Return the (X, Y) coordinate for the center point of the cell that contains the specified text.  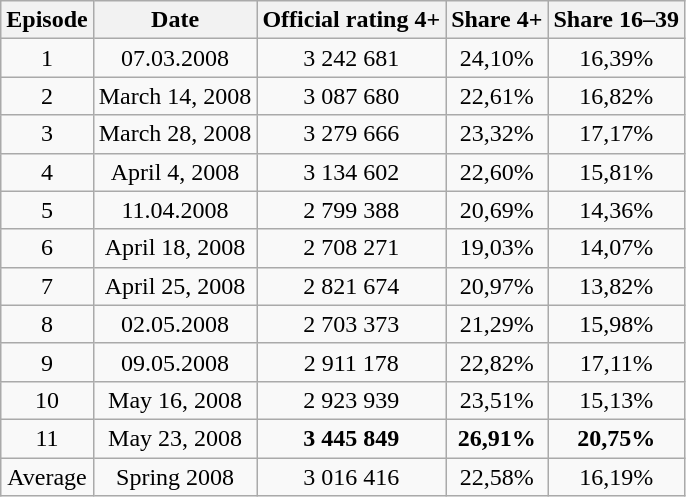
April 18, 2008 (175, 248)
21,29% (497, 324)
2 821 674 (352, 286)
20,97% (497, 286)
22,58% (497, 477)
Share 16–39 (616, 20)
15,81% (616, 172)
2 923 939 (352, 400)
22,61% (497, 96)
May 23, 2008 (175, 438)
22,82% (497, 362)
1 (47, 58)
11 (47, 438)
11.04.2008 (175, 210)
3 445 849 (352, 438)
May 16, 2008 (175, 400)
17,17% (616, 134)
Share 4+ (497, 20)
09.05.2008 (175, 362)
17,11% (616, 362)
15,13% (616, 400)
14,36% (616, 210)
3 279 666 (352, 134)
14,07% (616, 248)
24,10% (497, 58)
6 (47, 248)
5 (47, 210)
07.03.2008 (175, 58)
26,91% (497, 438)
16,82% (616, 96)
22,60% (497, 172)
Spring 2008 (175, 477)
02.05.2008 (175, 324)
March 28, 2008 (175, 134)
4 (47, 172)
Official rating 4+ (352, 20)
15,98% (616, 324)
13,82% (616, 286)
2 703 373 (352, 324)
3 134 602 (352, 172)
20,69% (497, 210)
Episode (47, 20)
10 (47, 400)
8 (47, 324)
Average (47, 477)
Date (175, 20)
9 (47, 362)
3 (47, 134)
23,51% (497, 400)
16,39% (616, 58)
20,75% (616, 438)
April 4, 2008 (175, 172)
3 242 681 (352, 58)
19,03% (497, 248)
3 016 416 (352, 477)
23,32% (497, 134)
16,19% (616, 477)
2 911 178 (352, 362)
2 799 388 (352, 210)
7 (47, 286)
March 14, 2008 (175, 96)
2 708 271 (352, 248)
3 087 680 (352, 96)
April 25, 2008 (175, 286)
2 (47, 96)
